Capture the cell that displays the provided text and extract its [X, Y] central coordinate. 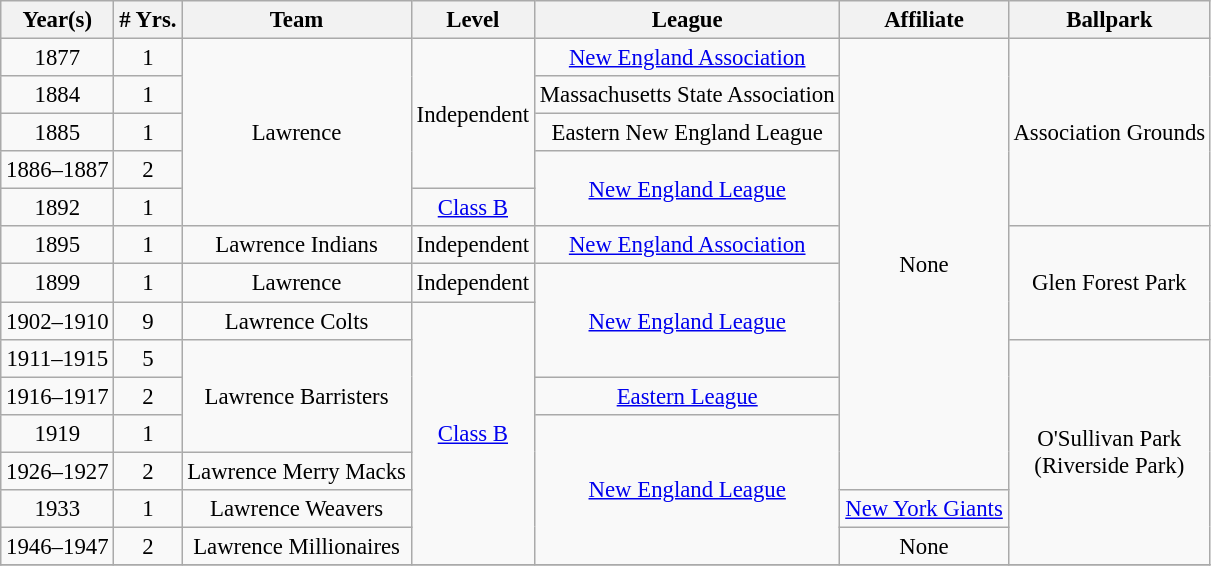
1916–1917 [58, 396]
Lawrence Colts [296, 321]
Team [296, 20]
1899 [58, 283]
Lawrence Indians [296, 245]
Massachusetts State Association [686, 95]
Affiliate [924, 20]
Eastern New England League [686, 133]
1895 [58, 245]
9 [148, 321]
New York Giants [924, 509]
O'Sullivan Park (Riverside Park) [1109, 452]
League [686, 20]
1926–1927 [58, 471]
1892 [58, 208]
Eastern League [686, 396]
Year(s) [58, 20]
1946–1947 [58, 546]
1877 [58, 58]
1911–1915 [58, 358]
1884 [58, 95]
Association Grounds [1109, 133]
1933 [58, 509]
1886–1887 [58, 170]
1885 [58, 133]
Lawrence Merry Macks [296, 471]
# Yrs. [148, 20]
1919 [58, 433]
Glen Forest Park [1109, 282]
Lawrence Millionaires [296, 546]
Ballpark [1109, 20]
Lawrence Barristers [296, 396]
Level [472, 20]
5 [148, 358]
Lawrence Weavers [296, 509]
1902–1910 [58, 321]
